Determine the (x, y) coordinate at the center of the cell enclosing the given text.  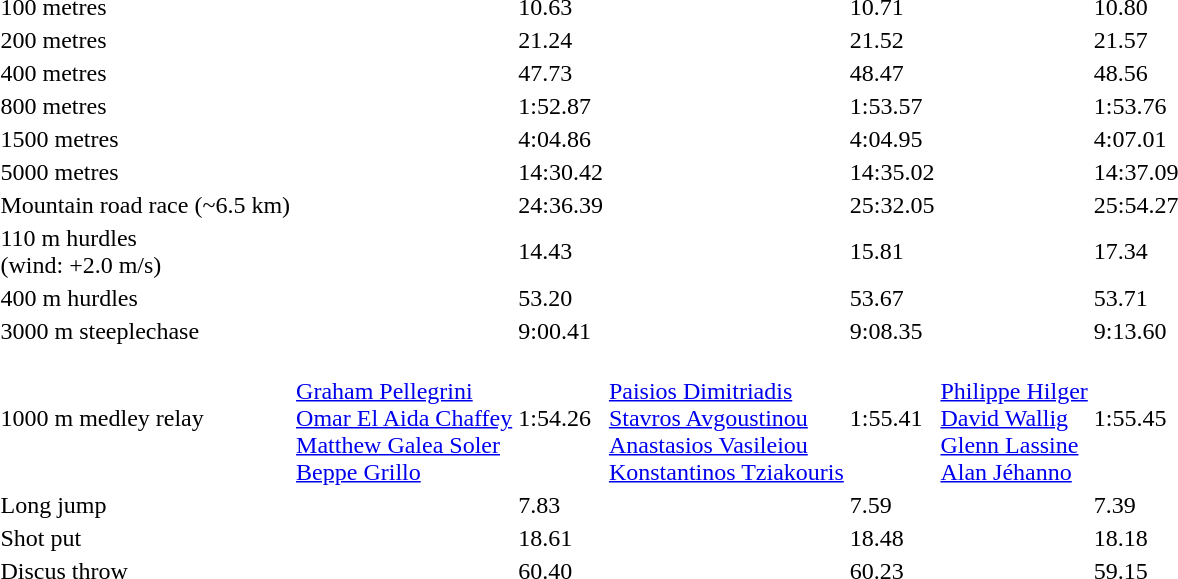
1:55.41 (892, 418)
18.61 (561, 538)
14.43 (561, 252)
53.67 (892, 298)
Philippe HilgerDavid WalligGlenn LassineAlan Jéhanno (1014, 418)
7.83 (561, 505)
7.59 (892, 505)
24:36.39 (561, 205)
9:08.35 (892, 331)
53.20 (561, 298)
25:32.05 (892, 205)
21.24 (561, 40)
47.73 (561, 73)
1:54.26 (561, 418)
14:35.02 (892, 172)
Paisios DimitriadisStavros AvgoustinouAnastasios VasileiouKonstantinos Tziakouris (726, 418)
9:00.41 (561, 331)
1:52.87 (561, 106)
1:53.57 (892, 106)
Graham PellegriniOmar El Aida ChaffeyMatthew Galea SolerBeppe Grillo (404, 418)
21.52 (892, 40)
14:30.42 (561, 172)
18.48 (892, 538)
4:04.86 (561, 139)
48.47 (892, 73)
4:04.95 (892, 139)
15.81 (892, 252)
